From the cell containing the given text, extract its center point as (X, Y) coordinate. 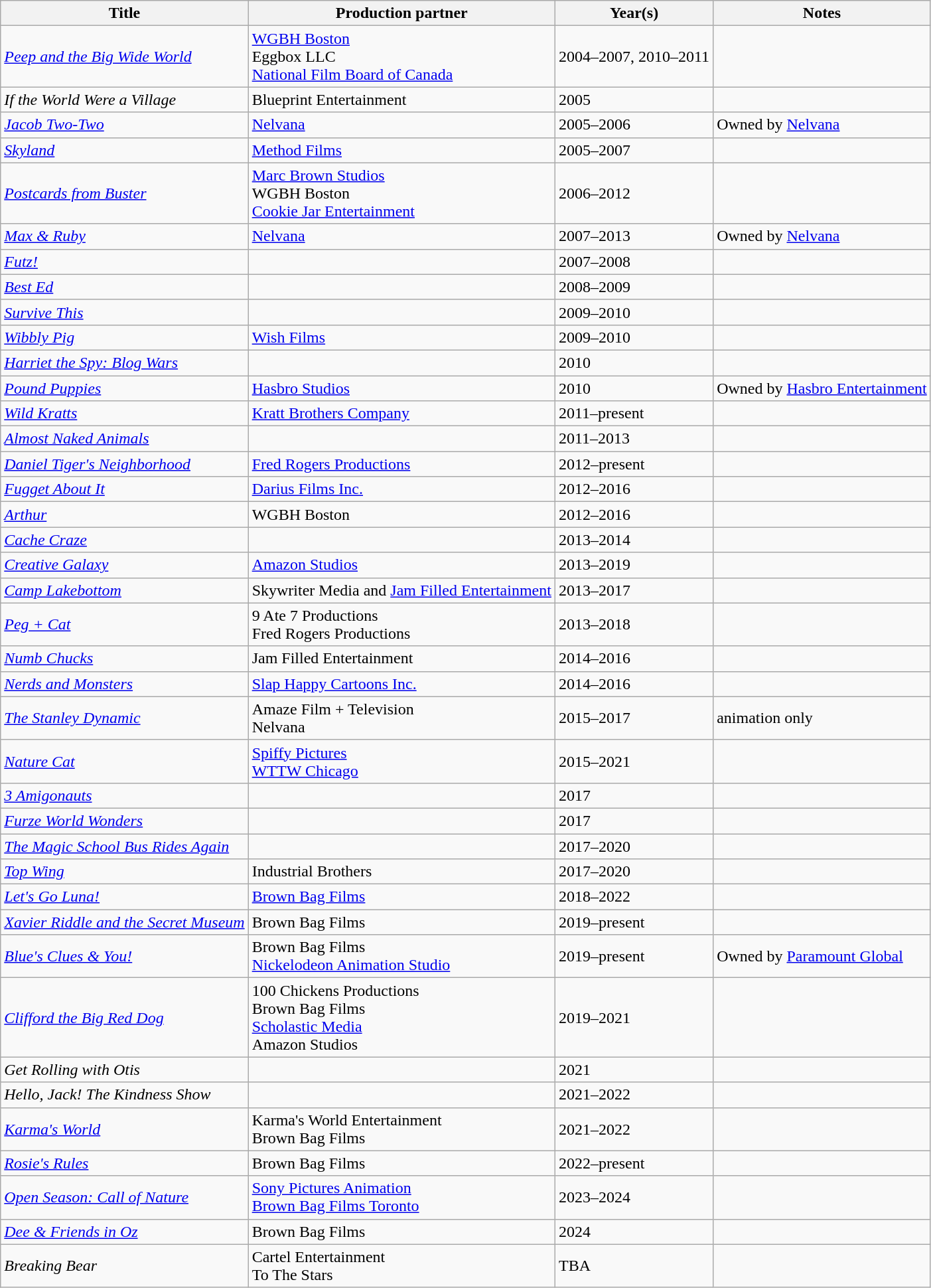
2013–2018 (634, 624)
Owned by Paramount Global (822, 956)
2005–2007 (634, 150)
2019–2021 (634, 1017)
Max & Ruby (125, 236)
Notes (822, 13)
Industrial Brothers (401, 872)
2012–present (634, 464)
TBA (634, 1265)
Wish Films (401, 337)
Futz! (125, 262)
Nerds and Monsters (125, 684)
Skywriter Media and Jam Filled Entertainment (401, 590)
2013–2019 (634, 565)
3 Amigonauts (125, 795)
Camp Lakebottom (125, 590)
Pound Puppies (125, 388)
2006–2012 (634, 193)
Hasbro Studios (401, 388)
Blueprint Entertainment (401, 100)
Arthur (125, 515)
Almost Naked Animals (125, 439)
Peep and the Big Wide World (125, 56)
Jam Filled Entertainment (401, 659)
Creative Galaxy (125, 565)
Karma's World (125, 1129)
100 Chickens ProductionsBrown Bag FilmsScholastic MediaAmazon Studios (401, 1017)
WGBH BostonEggbox LLCNational Film Board of Canada (401, 56)
2004–2007, 2010–2011 (634, 56)
Fugget About It (125, 489)
2011–present (634, 414)
Harriet the Spy: Blog Wars (125, 362)
2015–2021 (634, 761)
Cache Craze (125, 540)
Kratt Brothers Company (401, 414)
2022–present (634, 1163)
Sony Pictures AnimationBrown Bag Films Toronto (401, 1198)
Peg + Cat (125, 624)
2013–2014 (634, 540)
Nature Cat (125, 761)
Skyland (125, 150)
Get Rolling with Otis (125, 1070)
2007–2013 (634, 236)
If the World Were a Village (125, 100)
Title (125, 13)
Best Ed (125, 287)
Dee & Friends in Oz (125, 1232)
Wibbly Pig (125, 337)
The Stanley Dynamic (125, 718)
9 Ate 7 ProductionsFred Rogers Productions (401, 624)
Xavier Riddle and the Secret Museum (125, 922)
Owned by Hasbro Entertainment (822, 388)
Rosie's Rules (125, 1163)
Brown Bag FilmsNickelodeon Animation Studio (401, 956)
Clifford the Big Red Dog (125, 1017)
Slap Happy Cartoons Inc. (401, 684)
Daniel Tiger's Neighborhood (125, 464)
Karma's World EntertainmentBrown Bag Films (401, 1129)
Darius Films Inc. (401, 489)
2015–2017 (634, 718)
2021 (634, 1070)
Spiffy PicturesWTTW Chicago (401, 761)
Year(s) (634, 13)
Blue's Clues & You! (125, 956)
animation only (822, 718)
Production partner (401, 13)
Survive This (125, 312)
Marc Brown StudiosWGBH BostonCookie Jar Entertainment (401, 193)
2005–2006 (634, 125)
Wild Kratts (125, 414)
2013–2017 (634, 590)
2018–2022 (634, 897)
The Magic School Bus Rides Again (125, 846)
2005 (634, 100)
2024 (634, 1232)
2008–2009 (634, 287)
Amazon Studios (401, 565)
Let's Go Luna! (125, 897)
Breaking Bear (125, 1265)
Top Wing (125, 872)
Amaze Film + TelevisionNelvana (401, 718)
Hello, Jack! The Kindness Show (125, 1095)
2011–2013 (634, 439)
Method Films (401, 150)
Open Season: Call of Nature (125, 1198)
2023–2024 (634, 1198)
WGBH Boston (401, 515)
Postcards from Buster (125, 193)
Fred Rogers Productions (401, 464)
Furze World Wonders (125, 821)
Jacob Two-Two (125, 125)
Numb Chucks (125, 659)
2007–2008 (634, 262)
Cartel EntertainmentTo The Stars (401, 1265)
